Scan for the cell matching the given text and deliver its [X, Y] coordinate at center. 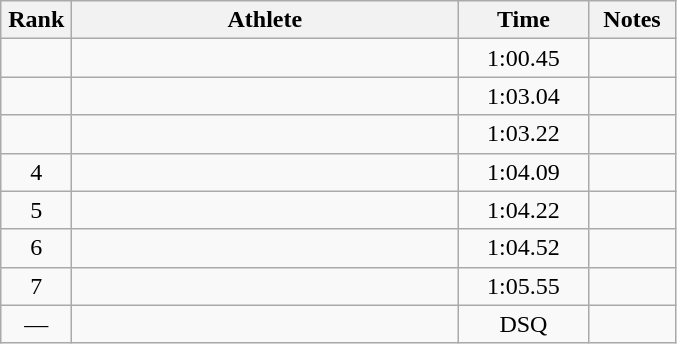
Rank [36, 20]
6 [36, 248]
— [36, 324]
1:04.22 [524, 210]
Time [524, 20]
1:03.22 [524, 134]
1:05.55 [524, 286]
5 [36, 210]
1:00.45 [524, 58]
Notes [632, 20]
1:04.52 [524, 248]
1:04.09 [524, 172]
DSQ [524, 324]
Athlete [265, 20]
7 [36, 286]
1:03.04 [524, 96]
4 [36, 172]
